Locate the cell with the specified text and output its [x, y] center coordinate. 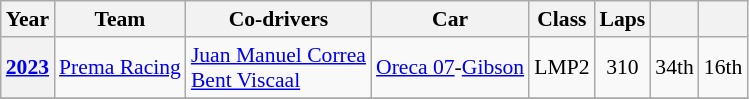
Co-drivers [278, 19]
Team [120, 19]
Year [28, 19]
Oreca 07-Gibson [450, 68]
Juan Manuel Correa Bent Viscaal [278, 68]
LMP2 [562, 68]
Class [562, 19]
Prema Racing [120, 68]
16th [724, 68]
34th [674, 68]
310 [623, 68]
Car [450, 19]
2023 [28, 68]
Laps [623, 19]
